From the cell containing the given text, extract its center point as (x, y) coordinate. 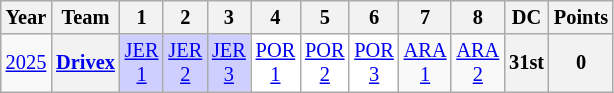
2025 (26, 63)
POR2 (324, 63)
4 (276, 17)
8 (478, 17)
Points (581, 17)
JER1 (142, 63)
Team (86, 17)
DC (526, 17)
2 (185, 17)
1 (142, 17)
Year (26, 17)
7 (426, 17)
Drivex (86, 63)
POR1 (276, 63)
ARA2 (478, 63)
0 (581, 63)
POR3 (374, 63)
6 (374, 17)
JER3 (229, 63)
31st (526, 63)
ARA1 (426, 63)
5 (324, 17)
3 (229, 17)
JER2 (185, 63)
